Detect which cell encompasses the target text, then output its [x, y] center coordinate. 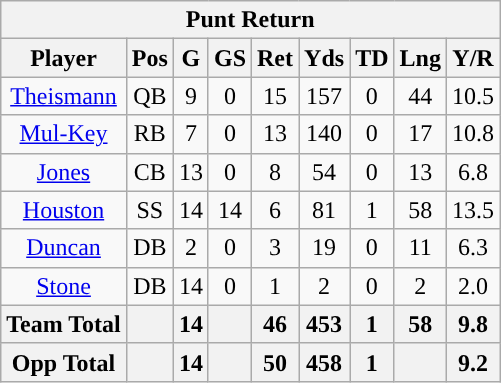
Y/R [472, 58]
6.8 [472, 172]
46 [276, 324]
140 [324, 134]
GS [230, 58]
54 [324, 172]
Yds [324, 58]
RB [150, 134]
11 [420, 248]
453 [324, 324]
8 [276, 172]
Opp Total [64, 362]
Jones [64, 172]
17 [420, 134]
QB [150, 96]
Mul-Key [64, 134]
Team Total [64, 324]
6 [276, 210]
SS [150, 210]
G [190, 58]
10.5 [472, 96]
458 [324, 362]
19 [324, 248]
Punt Return [250, 20]
Lng [420, 58]
Duncan [64, 248]
CB [150, 172]
9.2 [472, 362]
Houston [64, 210]
3 [276, 248]
2.0 [472, 286]
TD [372, 58]
13.5 [472, 210]
Pos [150, 58]
Stone [64, 286]
9.8 [472, 324]
44 [420, 96]
157 [324, 96]
81 [324, 210]
6.3 [472, 248]
Theismann [64, 96]
50 [276, 362]
Ret [276, 58]
10.8 [472, 134]
Player [64, 58]
15 [276, 96]
7 [190, 134]
9 [190, 96]
